Return the (x, y) coordinate for the center point of the cell that contains the specified text.  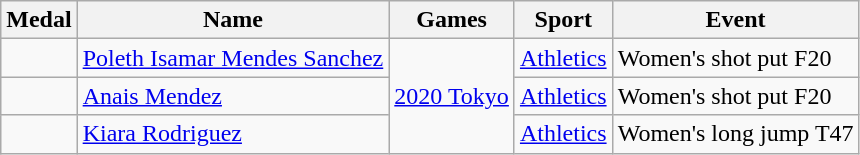
Event (736, 20)
Games (452, 20)
Kiara Rodriguez (233, 134)
Medal (39, 20)
2020 Tokyo (452, 96)
Women's long jump T47 (736, 134)
Sport (563, 20)
Name (233, 20)
Anais Mendez (233, 96)
Poleth Isamar Mendes Sanchez (233, 58)
